Detect which cell encompasses the target text, then output its [X, Y] center coordinate. 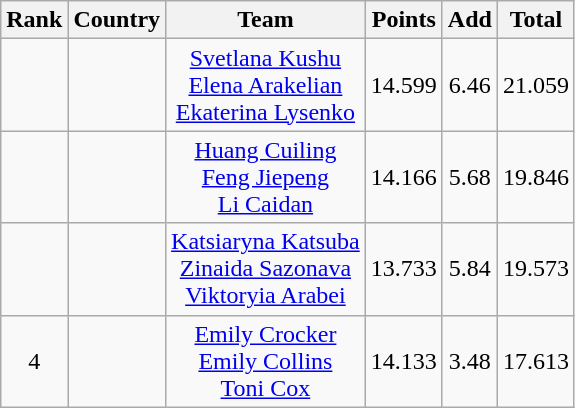
Katsiaryna KatsubaZinaida SazonavaViktoryia Arabei [266, 269]
Points [404, 20]
21.059 [536, 85]
14.166 [404, 177]
17.613 [536, 361]
Rank [34, 20]
4 [34, 361]
14.599 [404, 85]
5.84 [470, 269]
Emily CrockerEmily CollinsToni Cox [266, 361]
19.573 [536, 269]
Total [536, 20]
14.133 [404, 361]
Add [470, 20]
13.733 [404, 269]
Svetlana KushuElena ArakelianEkaterina Lysenko [266, 85]
Team [266, 20]
Country [117, 20]
Huang CuilingFeng JiepengLi Caidan [266, 177]
6.46 [470, 85]
3.48 [470, 361]
5.68 [470, 177]
19.846 [536, 177]
